For the text-containing cell, return its midpoint in [X, Y] coordinate format. 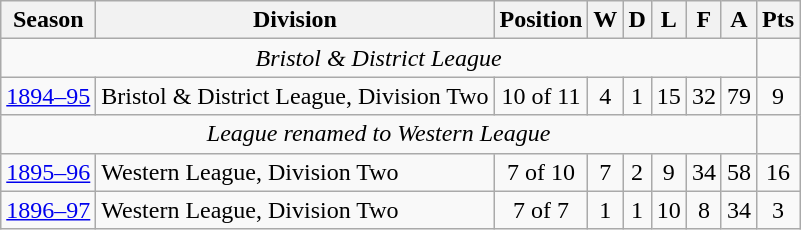
F [704, 20]
W [606, 20]
Pts [778, 20]
Bristol & District League, Division Two [295, 96]
7 of 10 [541, 172]
58 [738, 172]
D [637, 20]
1896–97 [48, 210]
League renamed to Western League [379, 134]
Bristol & District League [379, 58]
79 [738, 96]
10 [668, 210]
32 [704, 96]
16 [778, 172]
7 [606, 172]
7 of 7 [541, 210]
15 [668, 96]
Position [541, 20]
A [738, 20]
1895–96 [48, 172]
1894–95 [48, 96]
Division [295, 20]
Season [48, 20]
L [668, 20]
3 [778, 210]
4 [606, 96]
10 of 11 [541, 96]
2 [637, 172]
8 [704, 210]
